Search for the cell housing the specified text and yield its [X, Y] center coordinate. 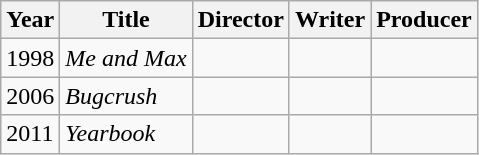
Me and Max [126, 58]
2006 [30, 96]
Title [126, 20]
Producer [424, 20]
Yearbook [126, 134]
2011 [30, 134]
Bugcrush [126, 96]
Writer [330, 20]
1998 [30, 58]
Director [240, 20]
Year [30, 20]
